Identify which cell holds the provided text, then report its (x, y) central coordinate. 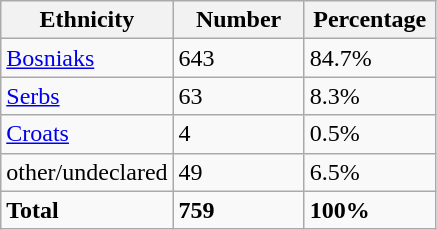
759 (238, 210)
Total (87, 210)
100% (370, 210)
Percentage (370, 20)
Number (238, 20)
Serbs (87, 96)
63 (238, 96)
Bosniaks (87, 58)
0.5% (370, 134)
other/undeclared (87, 172)
4 (238, 134)
6.5% (370, 172)
Croats (87, 134)
84.7% (370, 58)
Ethnicity (87, 20)
49 (238, 172)
643 (238, 58)
8.3% (370, 96)
